Capture the cell that displays the provided text and extract its (x, y) central coordinate. 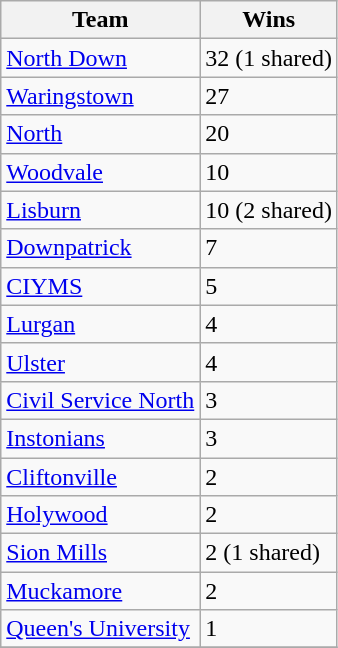
CIYMS (100, 286)
Wins (269, 20)
7 (269, 248)
Sion Mills (100, 553)
1 (269, 629)
Downpatrick (100, 248)
Civil Service North (100, 400)
Woodvale (100, 172)
Queen's University (100, 629)
Lisburn (100, 210)
Cliftonville (100, 477)
2 (1 shared) (269, 553)
Muckamore (100, 591)
Instonians (100, 438)
Team (100, 20)
10 (269, 172)
27 (269, 96)
20 (269, 134)
North (100, 134)
Ulster (100, 362)
North Down (100, 58)
Waringstown (100, 96)
32 (1 shared) (269, 58)
Lurgan (100, 324)
Holywood (100, 515)
5 (269, 286)
10 (2 shared) (269, 210)
